Find where the given text appears and provide that cell's center as (X, Y) coordinate. 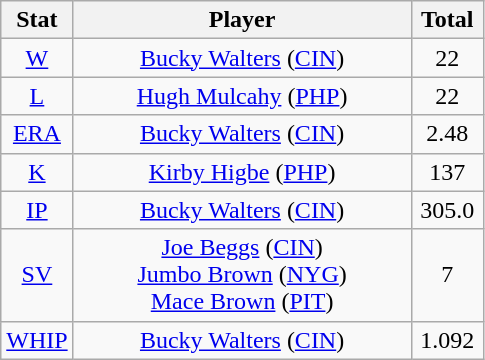
L (37, 96)
7 (447, 275)
Kirby Higbe (PHP) (242, 172)
137 (447, 172)
Joe Beggs (CIN)Jumbo Brown (NYG)Mace Brown (PIT) (242, 275)
SV (37, 275)
WHIP (37, 340)
IP (37, 210)
K (37, 172)
1.092 (447, 340)
2.48 (447, 134)
Hugh Mulcahy (PHP) (242, 96)
ERA (37, 134)
305.0 (447, 210)
Stat (37, 20)
Player (242, 20)
Total (447, 20)
W (37, 58)
